Capture the cell that displays the provided text and extract its (x, y) central coordinate. 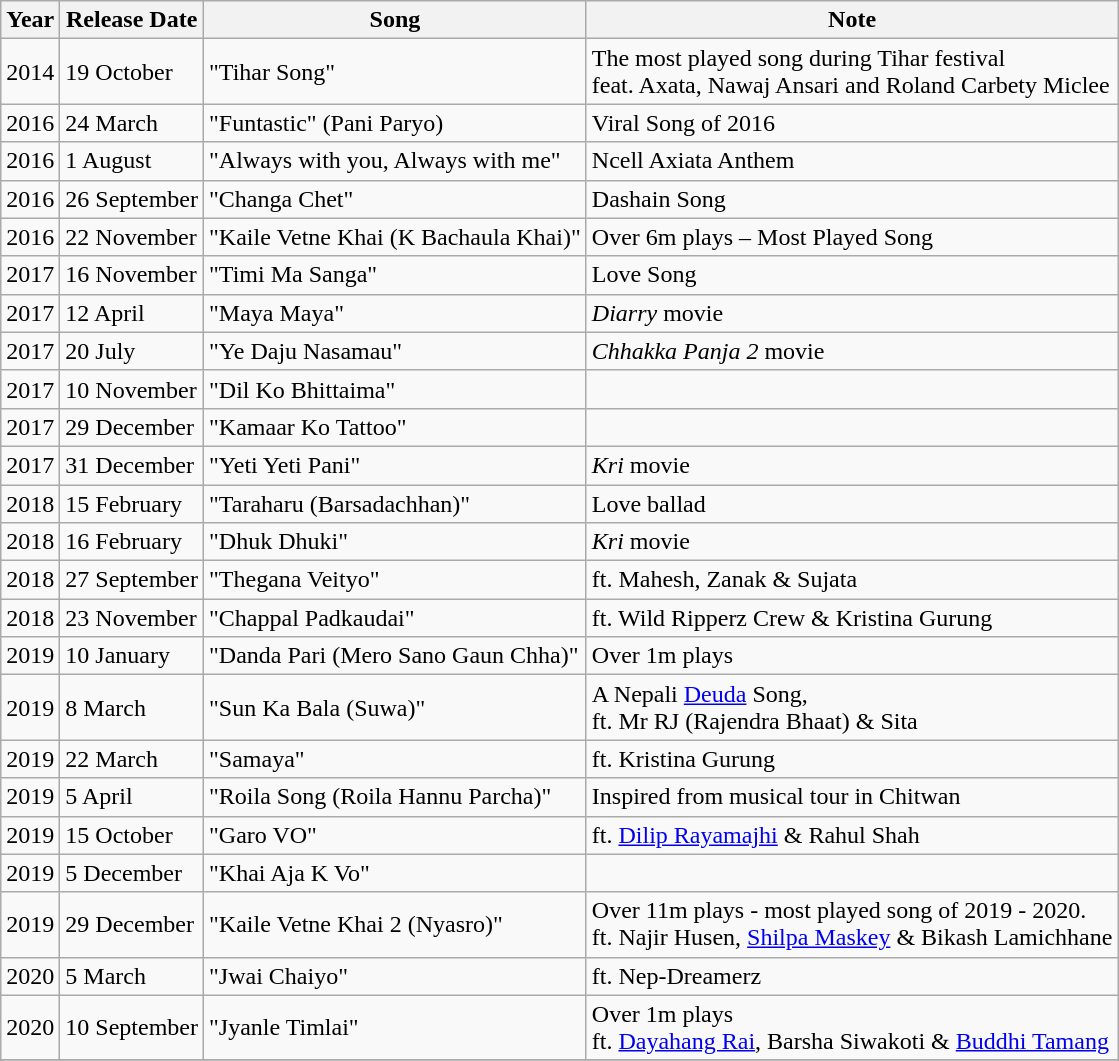
ft. Mahesh, Zanak & Sujata (852, 580)
Over 11m plays - most played song of 2019 - 2020.ft. Najir Husen, Shilpa Maskey & Bikash Lamichhane (852, 924)
"Changa Chet" (396, 199)
27 September (132, 580)
"Kamaar Ko Tattoo" (396, 427)
"Ye Daju Nasamau" (396, 351)
ft. Nep-Dreamerz (852, 976)
"Maya Maya" (396, 313)
15 February (132, 503)
Inspired from musical tour in Chitwan (852, 797)
"Khai Aja K Vo" (396, 873)
23 November (132, 618)
"Roila Song (Roila Hannu Parcha)" (396, 797)
Song (396, 20)
Diarry movie (852, 313)
"Dil Ko Bhittaima" (396, 389)
10 November (132, 389)
ft. Wild Ripperz Crew & Kristina Gurung (852, 618)
"Danda Pari (Mero Sano Gaun Chha)" (396, 656)
"Dhuk Dhuki" (396, 542)
Year (30, 20)
16 November (132, 275)
15 October (132, 835)
Note (852, 20)
22 March (132, 759)
24 March (132, 123)
1 August (132, 161)
Release Date (132, 20)
Love Song (852, 275)
"Jwai Chaiyo" (396, 976)
"Funtastic" (Pani Paryo) (396, 123)
"Garo VO" (396, 835)
5 April (132, 797)
"Yeti Yeti Pani" (396, 465)
Over 1m playsft. Dayahang Rai, Barsha Siwakoti & Buddhi Tamang (852, 1028)
Love ballad (852, 503)
Viral Song of 2016 (852, 123)
Dashain Song (852, 199)
"Kaile Vetne Khai 2 (Nyasro)" (396, 924)
ft. Kristina Gurung (852, 759)
A Nepali Deuda Song,ft. Mr RJ (Rajendra Bhaat) & Sita (852, 708)
Over 1m plays (852, 656)
"Tihar Song" (396, 72)
Ncell Axiata Anthem (852, 161)
10 January (132, 656)
2014 (30, 72)
"Chappal Padkaudai" (396, 618)
12 April (132, 313)
Chhakka Panja 2 movie (852, 351)
31 December (132, 465)
"Jyanle Timlai" (396, 1028)
8 March (132, 708)
"Samaya" (396, 759)
16 February (132, 542)
22 November (132, 237)
"Kaile Vetne Khai (K Bachaula Khai)" (396, 237)
5 December (132, 873)
19 October (132, 72)
"Sun Ka Bala (Suwa)" (396, 708)
5 March (132, 976)
"Timi Ma Sanga" (396, 275)
10 September (132, 1028)
"Thegana Veityo" (396, 580)
26 September (132, 199)
20 July (132, 351)
ft. Dilip Rayamajhi & Rahul Shah (852, 835)
The most played song during Tihar festivalfeat. Axata, Nawaj Ansari and Roland Carbety Miclee (852, 72)
Over 6m plays – Most Played Song (852, 237)
"Taraharu (Barsadachhan)" (396, 503)
"Always with you, Always with me" (396, 161)
